Detect which cell encompasses the target text, then output its [x, y] center coordinate. 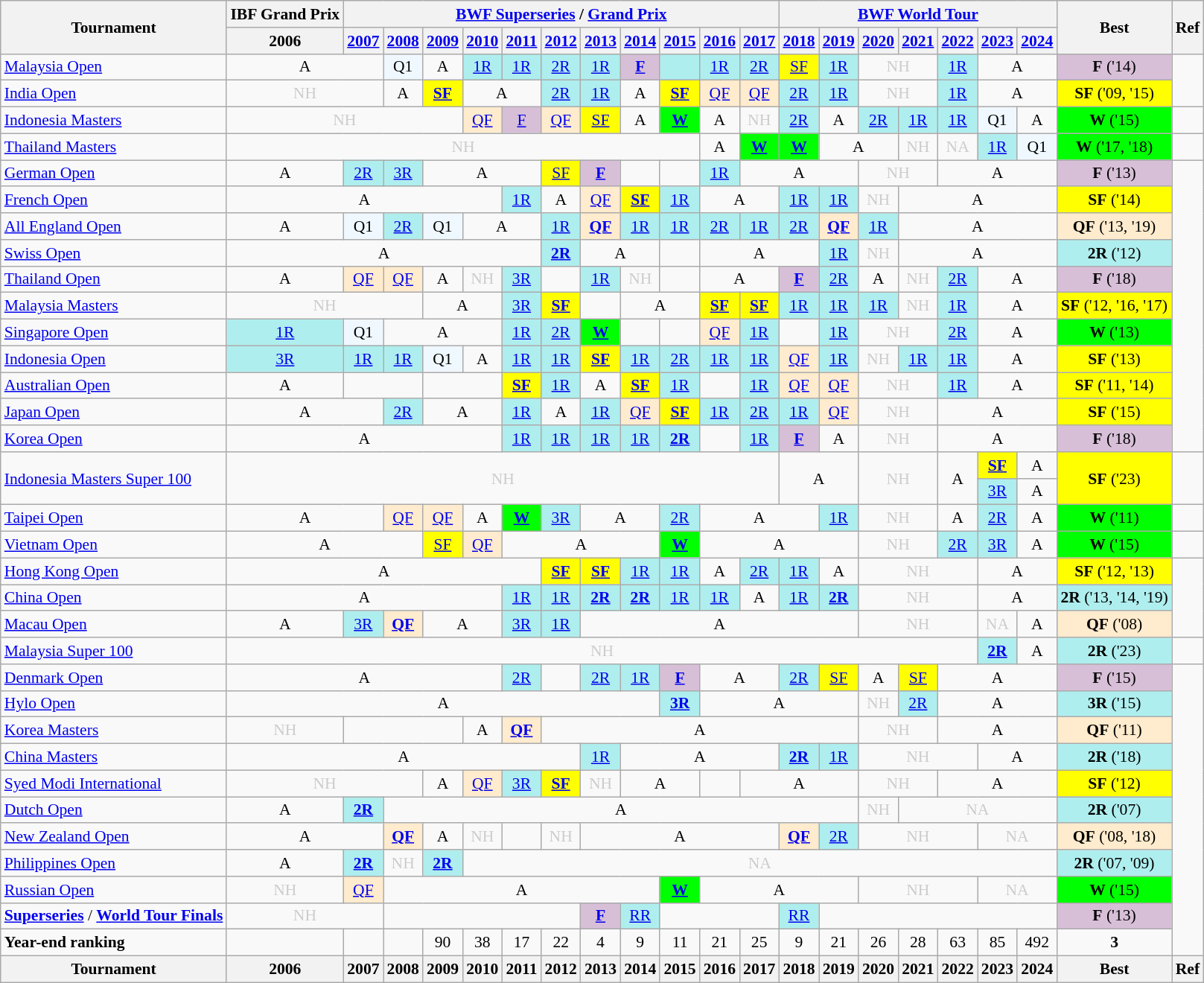
Year-end ranking [114, 943]
Singapore Open [114, 333]
Denmark Open [114, 678]
Russian Open [114, 890]
Korea Open [114, 439]
Malaysia Super 100 [114, 651]
85 [998, 943]
22 [561, 943]
SF ('15) [1114, 413]
QF ('08, '18) [1114, 837]
26 [879, 943]
2R ('12) [1114, 253]
QF ('13, '19) [1114, 226]
Vietnam Open [114, 545]
28 [917, 943]
Syed Modi International [114, 783]
Hong Kong Open [114, 571]
Philippines Open [114, 863]
French Open [114, 200]
90 [442, 943]
SF ('11, '14) [1114, 386]
Swiss Open [114, 253]
Thailand Masters [114, 147]
India Open [114, 94]
SF ('12) [1114, 783]
492 [1036, 943]
Macau Open [114, 625]
SF ('12, '13) [1114, 571]
BWF Superseries / Grand Prix [561, 14]
W ('11) [1114, 518]
17 [521, 943]
New Zealand Open [114, 837]
Indonesia Masters Super 100 [114, 478]
SF ('23) [1114, 478]
Taipei Open [114, 518]
2R ('18) [1114, 757]
38 [482, 943]
SF ('09, '15) [1114, 94]
All England Open [114, 226]
Indonesia Open [114, 359]
Dutch Open [114, 810]
11 [679, 943]
Malaysia Open [114, 67]
Thailand Open [114, 279]
Japan Open [114, 413]
2R ('13, '14, '19) [1114, 598]
F ('15) [1114, 678]
Superseries / World Tour Finals [114, 916]
SF ('12, '16, '17) [1114, 306]
W ('13) [1114, 333]
SF ('14) [1114, 200]
2R ('23) [1114, 651]
SF ('13) [1114, 359]
Indonesia Masters [114, 121]
QF ('11) [1114, 731]
China Open [114, 598]
China Masters [114, 757]
Korea Masters [114, 731]
2R ('07, '09) [1114, 863]
German Open [114, 174]
3R ('15) [1114, 704]
Malaysia Masters [114, 306]
F ('14) [1114, 67]
Australian Open [114, 386]
4 [600, 943]
2R ('07) [1114, 810]
QF ('08) [1114, 625]
W ('17, '18) [1114, 147]
25 [759, 943]
BWF World Tour [917, 14]
63 [958, 943]
IBF Grand Prix [284, 14]
Hylo Open [114, 704]
3 [1114, 943]
